Find where the given text appears and provide that cell's center as (x, y) coordinate. 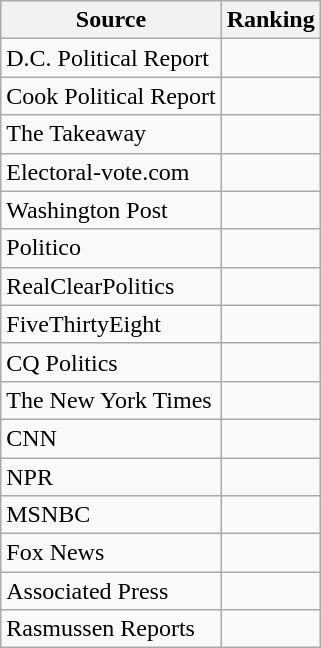
Politico (111, 248)
The New York Times (111, 400)
Fox News (111, 553)
Source (111, 20)
FiveThirtyEight (111, 324)
CQ Politics (111, 362)
Electoral-vote.com (111, 172)
NPR (111, 477)
MSNBC (111, 515)
Washington Post (111, 210)
RealClearPolitics (111, 286)
D.C. Political Report (111, 58)
Cook Political Report (111, 96)
The Takeaway (111, 134)
CNN (111, 438)
Associated Press (111, 591)
Rasmussen Reports (111, 629)
Ranking (270, 20)
